Provide the (X, Y) coordinate of the cell's center where the given text is located.  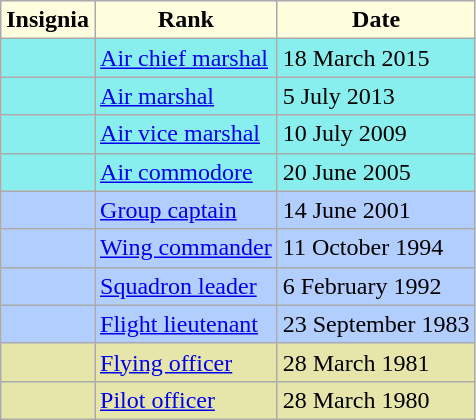
Flight lieutenant (186, 324)
Air commodore (186, 172)
Air marshal (186, 96)
Wing commander (186, 248)
Group captain (186, 210)
18 March 2015 (376, 58)
14 June 2001 (376, 210)
Air chief marshal (186, 58)
11 October 1994 (376, 248)
Rank (186, 20)
5 July 2013 (376, 96)
Air vice marshal (186, 134)
Insignia (48, 20)
Flying officer (186, 362)
23 September 1983 (376, 324)
Squadron leader (186, 286)
28 March 1980 (376, 400)
Date (376, 20)
28 March 1981 (376, 362)
20 June 2005 (376, 172)
10 July 2009 (376, 134)
6 February 1992 (376, 286)
Pilot officer (186, 400)
